Find where the given text appears and provide that cell's center as [x, y] coordinate. 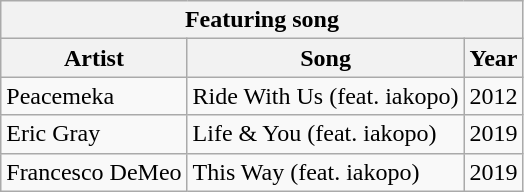
This Way (feat. iakopo) [326, 172]
Year [494, 58]
Peacemeka [94, 96]
Eric Gray [94, 134]
Featuring song [262, 20]
Ride With Us (feat. iakopo) [326, 96]
Francesco DeMeo [94, 172]
2012 [494, 96]
Artist [94, 58]
Song [326, 58]
Life & You (feat. iakopo) [326, 134]
